Scan for the cell matching the given text and deliver its (x, y) coordinate at center. 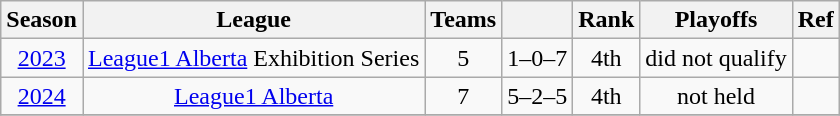
5 (464, 58)
1–0–7 (538, 58)
League1 Alberta Exhibition Series (253, 58)
Teams (464, 20)
League1 Alberta (253, 96)
did not qualify (716, 58)
League (253, 20)
2024 (42, 96)
2023 (42, 58)
7 (464, 96)
5–2–5 (538, 96)
Rank (606, 20)
Season (42, 20)
not held (716, 96)
Ref (816, 20)
Playoffs (716, 20)
